Capture the cell that displays the provided text and extract its (X, Y) central coordinate. 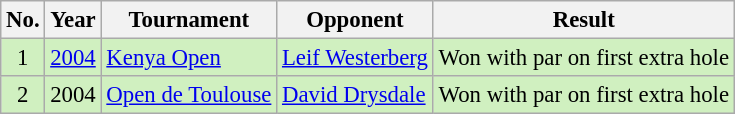
Tournament (189, 20)
Year (73, 20)
Opponent (356, 20)
Kenya Open (189, 58)
David Drysdale (356, 95)
Leif Westerberg (356, 58)
No. (23, 20)
Open de Toulouse (189, 95)
1 (23, 58)
2 (23, 95)
Result (584, 20)
